Determine the (X, Y) coordinate at the center of the cell enclosing the given text.  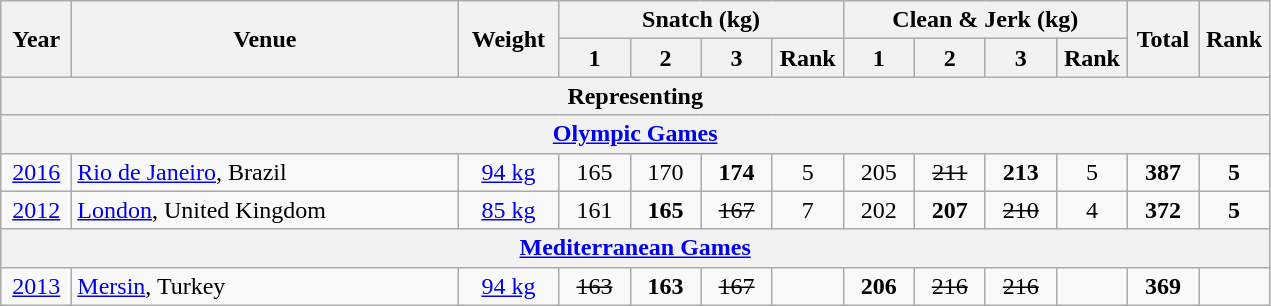
Year (36, 39)
210 (1020, 210)
2013 (36, 286)
Total (1162, 39)
206 (878, 286)
202 (878, 210)
211 (950, 172)
372 (1162, 210)
161 (594, 210)
2016 (36, 172)
Representing (636, 96)
369 (1162, 286)
Rio de Janeiro, Brazil (265, 172)
205 (878, 172)
Olympic Games (636, 134)
Venue (265, 39)
7 (808, 210)
174 (736, 172)
Mersin, Turkey (265, 286)
Mediterranean Games (636, 248)
Clean & Jerk (kg) (985, 20)
Snatch (kg) (701, 20)
2012 (36, 210)
4 (1092, 210)
Weight (508, 39)
85 kg (508, 210)
207 (950, 210)
387 (1162, 172)
London, United Kingdom (265, 210)
170 (666, 172)
213 (1020, 172)
